Extract the (x, y) coordinate from the center of the cell holding the provided text.  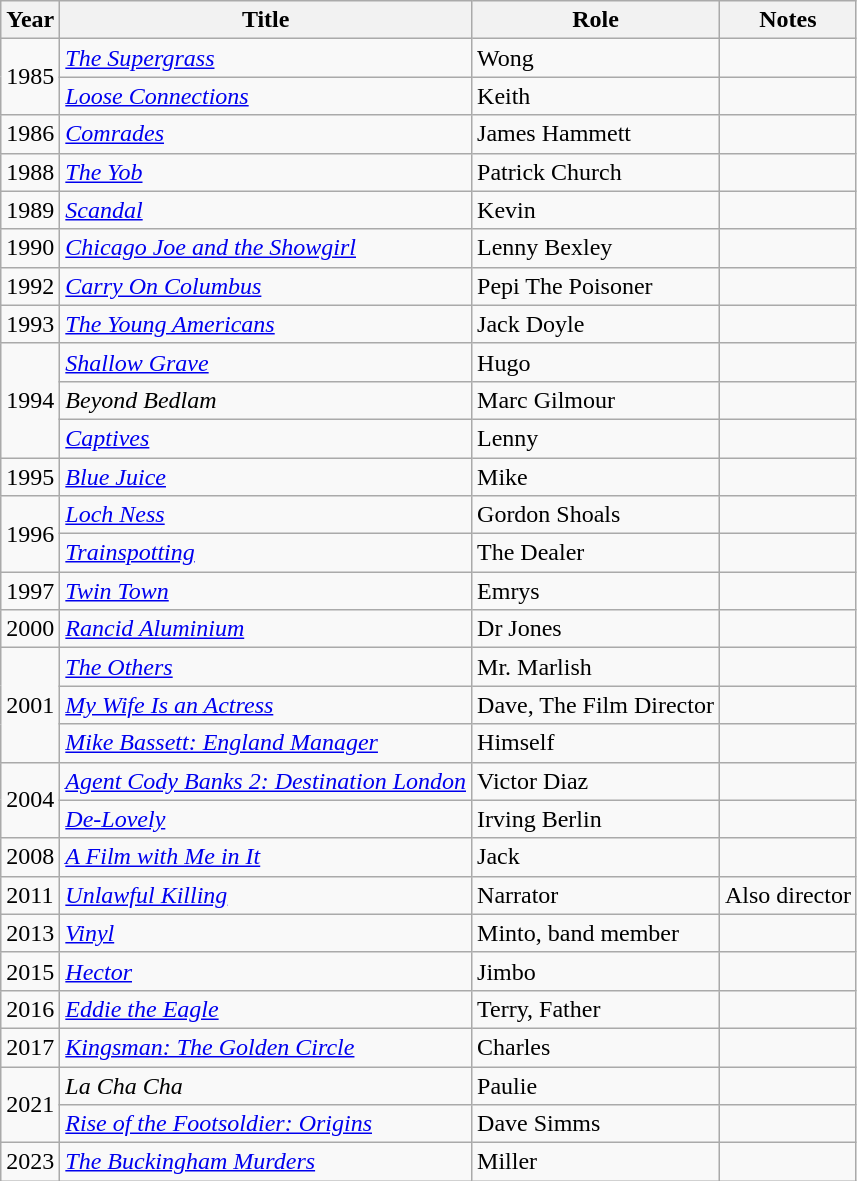
2000 (30, 629)
Terry, Father (596, 1009)
2004 (30, 800)
Unlawful Killing (266, 895)
2001 (30, 705)
Notes (788, 20)
Vinyl (266, 933)
The Young Americans (266, 324)
Marc Gilmour (596, 400)
The Yob (266, 172)
Eddie the Eagle (266, 1009)
2016 (30, 1009)
2023 (30, 1162)
Jack (596, 857)
Hugo (596, 362)
Role (596, 20)
1992 (30, 286)
Scandal (266, 210)
2011 (30, 895)
De-Lovely (266, 819)
Captives (266, 438)
Gordon Shoals (596, 515)
Wong (596, 58)
Comrades (266, 134)
My Wife Is an Actress (266, 705)
Loose Connections (266, 96)
1989 (30, 210)
Chicago Joe and the Showgirl (266, 248)
Hector (266, 971)
1996 (30, 534)
Title (266, 20)
The Dealer (596, 553)
A Film with Me in It (266, 857)
Carry On Columbus (266, 286)
Year (30, 20)
1986 (30, 134)
1988 (30, 172)
Paulie (596, 1085)
Rise of the Footsoldier: Origins (266, 1124)
1985 (30, 77)
Keith (596, 96)
Dave Simms (596, 1124)
Kingsman: The Golden Circle (266, 1047)
1990 (30, 248)
Himself (596, 743)
Jack Doyle (596, 324)
Shallow Grave (266, 362)
Beyond Bedlam (266, 400)
1993 (30, 324)
Irving Berlin (596, 819)
1995 (30, 477)
Twin Town (266, 591)
Emrys (596, 591)
The Buckingham Murders (266, 1162)
Rancid Aluminium (266, 629)
Trainspotting (266, 553)
La Cha Cha (266, 1085)
Dave, The Film Director (596, 705)
Kevin (596, 210)
Minto, band member (596, 933)
Mr. Marlish (596, 667)
Lenny (596, 438)
2017 (30, 1047)
2021 (30, 1104)
Blue Juice (266, 477)
Miller (596, 1162)
2008 (30, 857)
2015 (30, 971)
Narrator (596, 895)
The Others (266, 667)
James Hammett (596, 134)
Victor Diaz (596, 781)
Mike (596, 477)
Agent Cody Banks 2: Destination London (266, 781)
Loch Ness (266, 515)
Dr Jones (596, 629)
Jimbo (596, 971)
Lenny Bexley (596, 248)
2013 (30, 933)
Also director (788, 895)
Mike Bassett: England Manager (266, 743)
The Supergrass (266, 58)
Pepi The Poisoner (596, 286)
Charles (596, 1047)
Patrick Church (596, 172)
1994 (30, 400)
1997 (30, 591)
